Extract the (x, y) coordinate from the center of the cell holding the provided text.  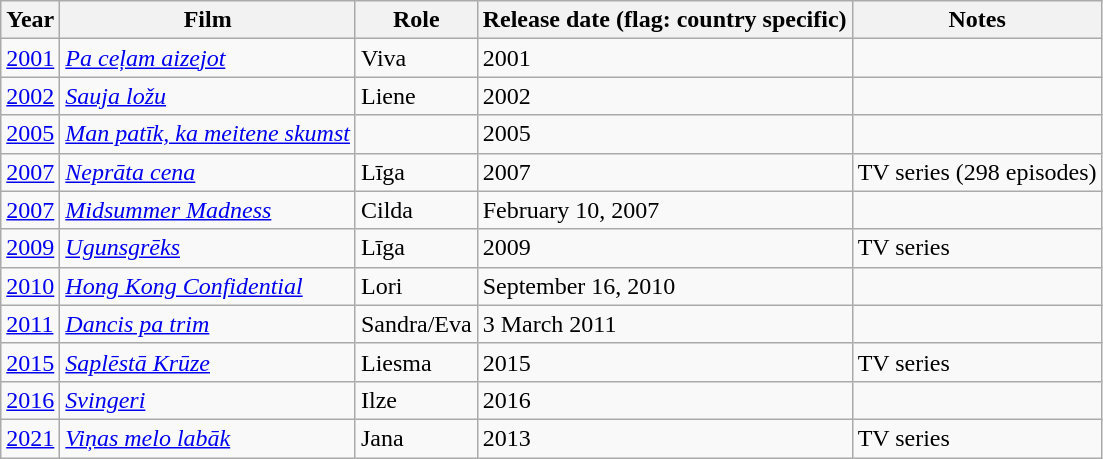
2010 (30, 286)
Sauja ložu (208, 96)
February 10, 2007 (664, 210)
Man patīk, ka meitene skumst (208, 134)
Cilda (416, 210)
Liesma (416, 362)
Dancis pa trim (208, 324)
Year (30, 20)
2013 (664, 438)
Sandra/Eva (416, 324)
Neprāta cena (208, 172)
Lori (416, 286)
September 16, 2010 (664, 286)
2021 (30, 438)
Svingeri (208, 400)
3 March 2011 (664, 324)
Liene (416, 96)
Midsummer Madness (208, 210)
Ugunsgrēks (208, 248)
Notes (977, 20)
Role (416, 20)
TV series (298 episodes) (977, 172)
Pa ceļam aizejot (208, 58)
Hong Kong Confidential (208, 286)
Film (208, 20)
Ilze (416, 400)
Jana (416, 438)
Viva (416, 58)
2011 (30, 324)
Saplēstā Krūze (208, 362)
Viņas melo labāk (208, 438)
Release date (flag: country specific) (664, 20)
